Provide the (x, y) coordinate of the cell's center where the given text is located.  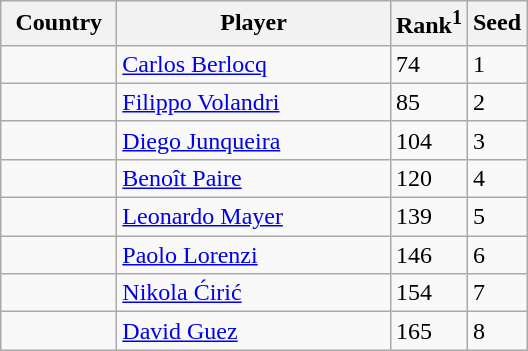
Player (254, 24)
Diego Junqueira (254, 140)
Leonardo Mayer (254, 217)
Rank1 (428, 24)
Carlos Berlocq (254, 64)
154 (428, 293)
6 (496, 255)
Nikola Ćirić (254, 293)
7 (496, 293)
120 (428, 178)
Seed (496, 24)
4 (496, 178)
165 (428, 331)
David Guez (254, 331)
139 (428, 217)
1 (496, 64)
Paolo Lorenzi (254, 255)
Filippo Volandri (254, 102)
Benoît Paire (254, 178)
5 (496, 217)
Country (59, 24)
85 (428, 102)
3 (496, 140)
146 (428, 255)
8 (496, 331)
74 (428, 64)
2 (496, 102)
104 (428, 140)
